Return the [x, y] coordinate for the center point of the cell that contains the specified text.  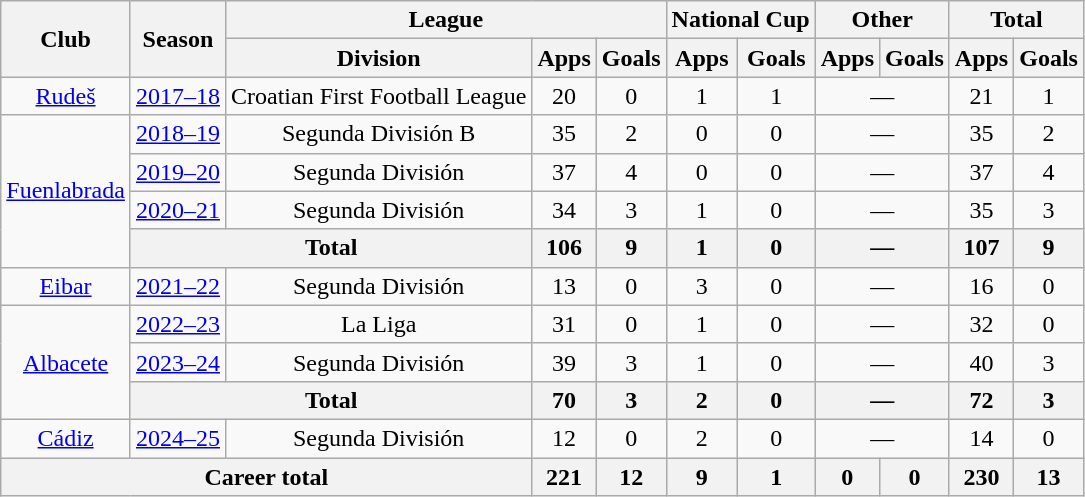
National Cup [740, 20]
Fuenlabrada [66, 191]
2021–22 [178, 286]
Rudeš [66, 96]
Other [882, 20]
32 [981, 324]
221 [564, 477]
2017–18 [178, 96]
70 [564, 400]
2023–24 [178, 362]
106 [564, 248]
Division [378, 58]
72 [981, 400]
20 [564, 96]
107 [981, 248]
21 [981, 96]
2019–20 [178, 172]
2018–19 [178, 134]
2020–21 [178, 210]
Cádiz [66, 438]
34 [564, 210]
39 [564, 362]
16 [981, 286]
Croatian First Football League [378, 96]
Albacete [66, 362]
31 [564, 324]
40 [981, 362]
2024–25 [178, 438]
Club [66, 39]
Career total [266, 477]
14 [981, 438]
2022–23 [178, 324]
League [446, 20]
230 [981, 477]
Eibar [66, 286]
La Liga [378, 324]
Season [178, 39]
Segunda División B [378, 134]
